For the text-containing cell, return its midpoint in (X, Y) coordinate format. 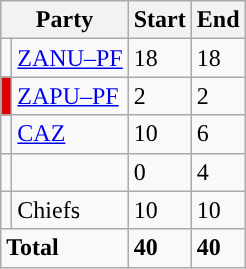
CAZ (70, 134)
ZANU–PF (70, 58)
6 (218, 134)
Total (64, 248)
ZAPU–PF (70, 96)
0 (160, 172)
4 (218, 172)
Party (64, 20)
Start (160, 20)
Chiefs (70, 210)
End (218, 20)
